Find where the given text appears and provide that cell's center as (X, Y) coordinate. 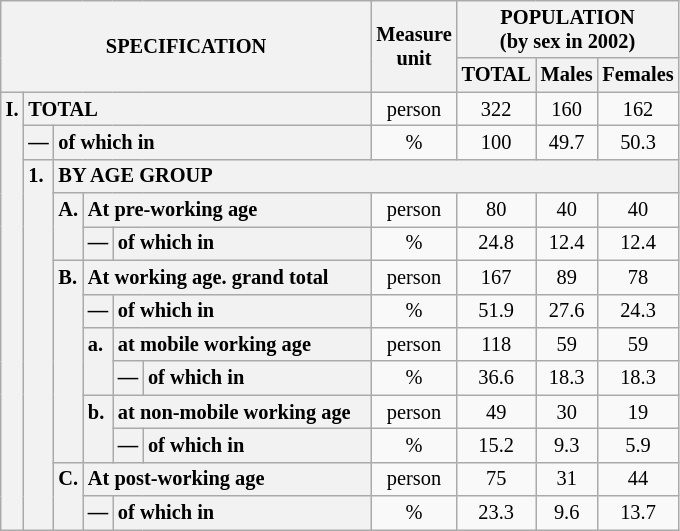
5.9 (638, 445)
89 (567, 277)
24.8 (496, 243)
1. (38, 344)
Measure unit (414, 46)
BY AGE GROUP (366, 176)
C. (68, 496)
75 (496, 479)
Females (638, 75)
49 (496, 412)
160 (567, 109)
B. (68, 361)
A. (68, 226)
9.6 (567, 513)
15.2 (496, 445)
44 (638, 479)
49.7 (567, 142)
80 (496, 210)
36.6 (496, 378)
b. (98, 428)
167 (496, 277)
27.6 (567, 311)
I. (12, 311)
78 (638, 277)
13.7 (638, 513)
162 (638, 109)
a. (98, 360)
Males (567, 75)
At post-working age (227, 479)
9.3 (567, 445)
31 (567, 479)
322 (496, 109)
SPECIFICATION (186, 46)
at non-mobile working age (242, 412)
At pre-working age (227, 210)
100 (496, 142)
23.3 (496, 513)
at mobile working age (242, 344)
51.9 (496, 311)
19 (638, 412)
30 (567, 412)
50.3 (638, 142)
118 (496, 344)
At working age. grand total (227, 277)
POPULATION (by sex in 2002) (568, 29)
24.3 (638, 311)
